Return the (X, Y) coordinate for the center point of the cell that contains the specified text.  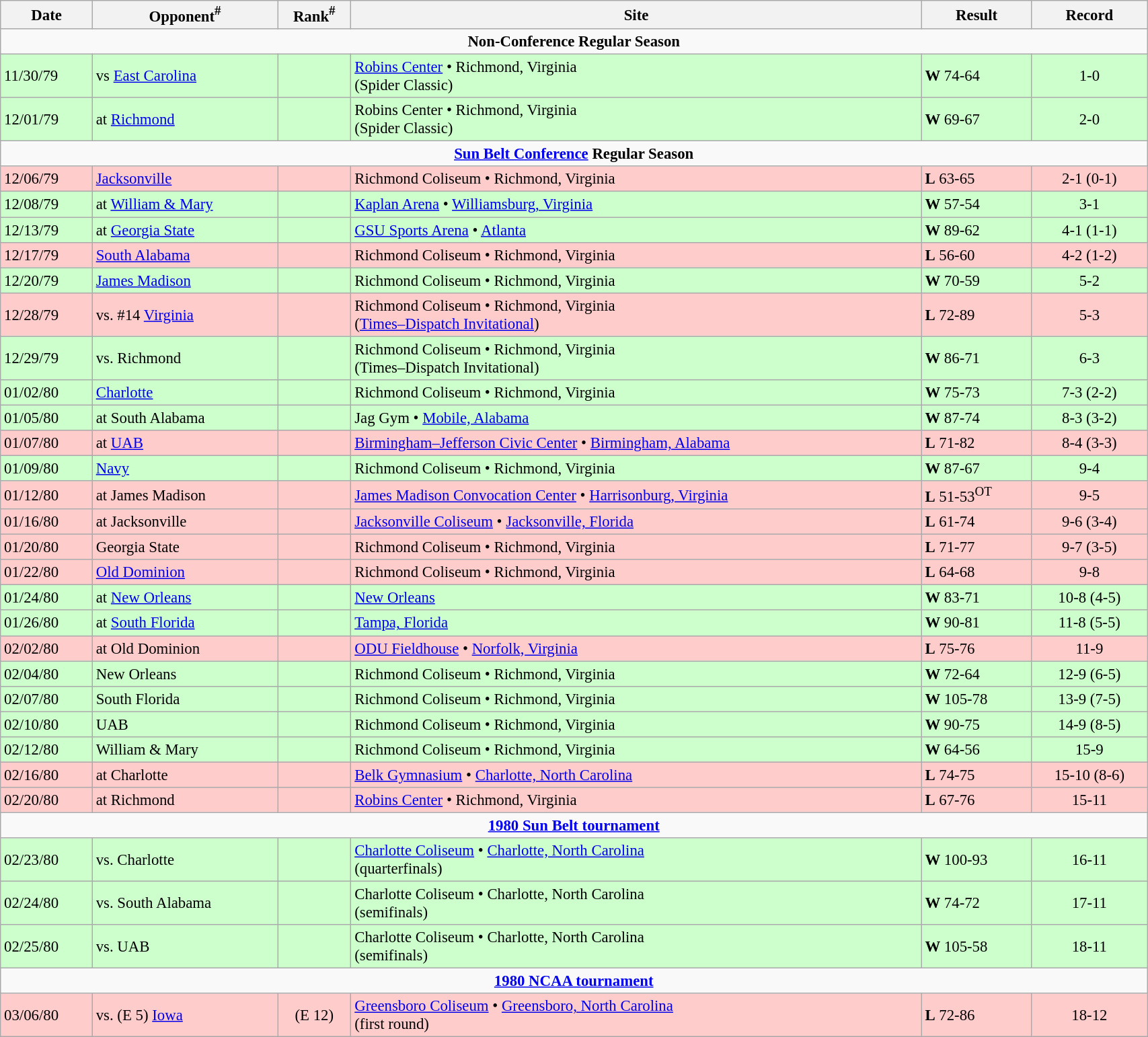
7-3 (2-2) (1089, 393)
12/08/79 (47, 204)
L 72-89 (977, 315)
L 61-74 (977, 522)
L 71-82 (977, 443)
12/28/79 (47, 315)
12/13/79 (47, 230)
L 67-76 (977, 800)
15-9 (1089, 750)
L 51-53OT (977, 495)
W 86-71 (977, 358)
13-9 (7-5) (1089, 699)
W 89-62 (977, 230)
Old Dominion (184, 572)
6-3 (1089, 358)
01/20/80 (47, 547)
3-1 (1089, 204)
ODU Fieldhouse • Norfolk, Virginia (636, 648)
Jag Gym • Mobile, Alabama (636, 418)
1980 NCAA tournament (574, 981)
02/04/80 (47, 674)
01/16/80 (47, 522)
W 105-58 (977, 947)
vs East Carolina (184, 77)
02/02/80 (47, 648)
Tampa, Florida (636, 623)
L 72-86 (977, 1015)
Belk Gymnasium • Charlotte, North Carolina (636, 775)
L 63-65 (977, 180)
01/09/80 (47, 468)
Birmingham–Jefferson Civic Center • Birmingham, Alabama (636, 443)
15-10 (8-6) (1089, 775)
02/10/80 (47, 724)
W 70-59 (977, 280)
Greensboro Coliseum • Greensboro, North Carolina(first round) (636, 1015)
Navy (184, 468)
vs. (E 5) Iowa (184, 1015)
8-4 (3-3) (1089, 443)
01/24/80 (47, 598)
9-4 (1089, 468)
14-9 (8-5) (1089, 724)
Charlotte (184, 393)
11-9 (1089, 648)
Jacksonville Coliseum • Jacksonville, Florida (636, 522)
4-1 (1-1) (1089, 230)
Result (977, 15)
at Charlotte (184, 775)
at Jacksonville (184, 522)
12/29/79 (47, 358)
at James Madison (184, 495)
02/20/80 (47, 800)
02/07/80 (47, 699)
GSU Sports Arena • Atlanta (636, 230)
W 74-64 (977, 77)
L 56-60 (977, 255)
5-2 (1089, 280)
Jacksonville (184, 180)
South Alabama (184, 255)
Charlotte Coliseum • Charlotte, North Carolina(quarterfinals) (636, 859)
South Florida (184, 699)
W 74-72 (977, 904)
vs. UAB (184, 947)
at UAB (184, 443)
Record (1089, 15)
01/02/80 (47, 393)
Non-Conference Regular Season (574, 42)
at Old Dominion (184, 648)
Site (636, 15)
11-8 (5-5) (1089, 623)
W 72-64 (977, 674)
vs. Richmond (184, 358)
01/07/80 (47, 443)
02/24/80 (47, 904)
William & Mary (184, 750)
12-9 (6-5) (1089, 674)
L 71-77 (977, 547)
W 64-56 (977, 750)
Kaplan Arena • Williamsburg, Virginia (636, 204)
at New Orleans (184, 598)
02/23/80 (47, 859)
2-0 (1089, 120)
9-5 (1089, 495)
W 57-54 (977, 204)
15-11 (1089, 800)
17-11 (1089, 904)
4-2 (1-2) (1089, 255)
W 83-71 (977, 598)
12/17/79 (47, 255)
at William & Mary (184, 204)
1-0 (1089, 77)
10-8 (4-5) (1089, 598)
12/01/79 (47, 120)
L 74-75 (977, 775)
01/12/80 (47, 495)
Robins Center • Richmond, Virginia (636, 800)
9-6 (3-4) (1089, 522)
L 75-76 (977, 648)
W 87-67 (977, 468)
Georgia State (184, 547)
9-7 (3-5) (1089, 547)
at South Alabama (184, 418)
03/06/80 (47, 1015)
5-3 (1089, 315)
W 90-75 (977, 724)
W 100-93 (977, 859)
W 75-73 (977, 393)
W 90-81 (977, 623)
1980 Sun Belt tournament (574, 825)
W 105-78 (977, 699)
W 69-67 (977, 120)
vs. South Alabama (184, 904)
Rank# (315, 15)
16-11 (1089, 859)
Opponent# (184, 15)
(E 12) (315, 1015)
11/30/79 (47, 77)
02/16/80 (47, 775)
01/26/80 (47, 623)
18-12 (1089, 1015)
01/05/80 (47, 418)
02/12/80 (47, 750)
at Georgia State (184, 230)
vs. #14 Virginia (184, 315)
2-1 (0-1) (1089, 180)
W 87-74 (977, 418)
at South Florida (184, 623)
9-8 (1089, 572)
UAB (184, 724)
James Madison Convocation Center • Harrisonburg, Virginia (636, 495)
02/25/80 (47, 947)
L 64-68 (977, 572)
8-3 (3-2) (1089, 418)
12/20/79 (47, 280)
Date (47, 15)
Sun Belt Conference Regular Season (574, 154)
12/06/79 (47, 180)
James Madison (184, 280)
18-11 (1089, 947)
vs. Charlotte (184, 859)
01/22/80 (47, 572)
